Pinpoint the cell where the given text exists, returning its (X, Y) midpoint coordinate. 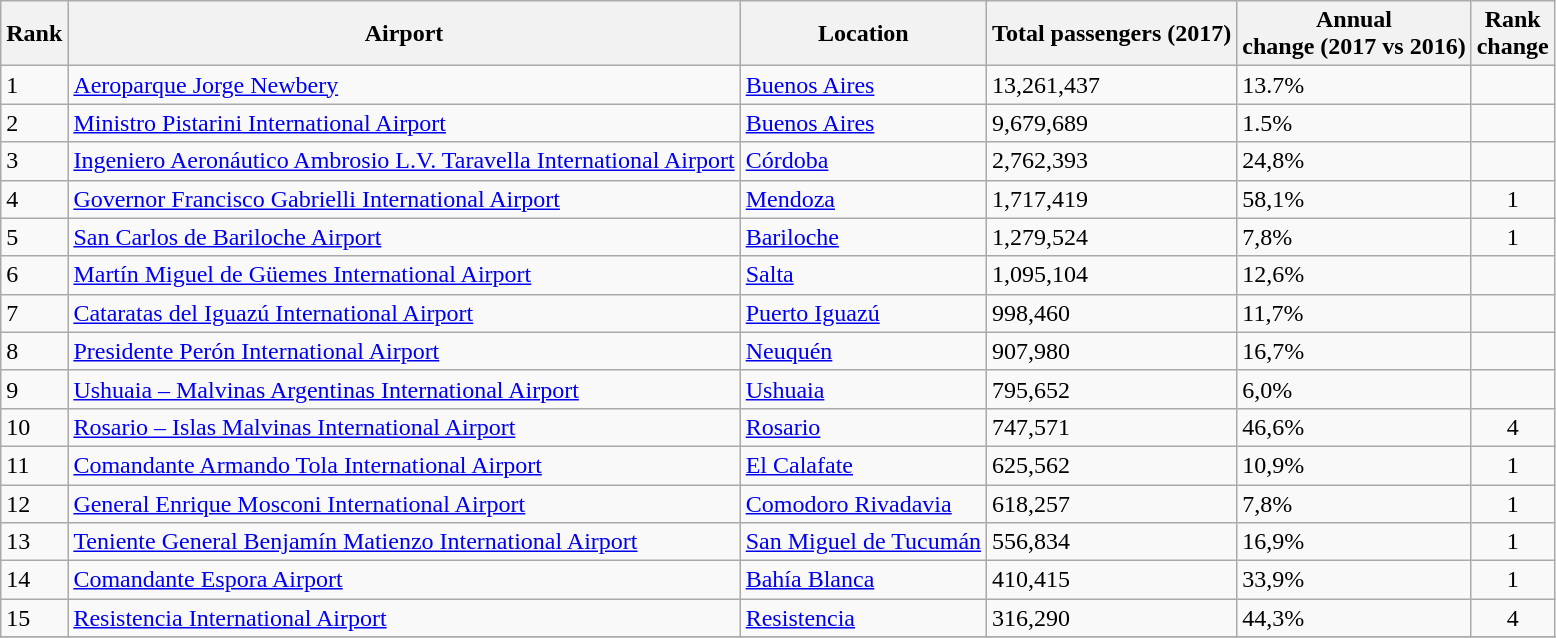
Resistencia International Airport (404, 618)
1,279,524 (1112, 237)
625,562 (1112, 465)
El Calafate (863, 465)
747,571 (1112, 427)
907,980 (1112, 351)
44,3% (1354, 618)
1,717,419 (1112, 199)
10,9% (1354, 465)
Airport (404, 34)
16,7% (1354, 351)
8 (34, 351)
46,6% (1354, 427)
Salta (863, 275)
7 (34, 313)
Teniente General Benjamín Matienzo International Airport (404, 542)
11 (34, 465)
410,415 (1112, 580)
3 (34, 161)
2 (34, 123)
Cataratas del Iguazú International Airport (404, 313)
Bariloche (863, 237)
1,095,104 (1112, 275)
Córdoba (863, 161)
6,0% (1354, 389)
Aeroparque Jorge Newbery (404, 85)
San Carlos de Bariloche Airport (404, 237)
5 (34, 237)
6 (34, 275)
Bahía Blanca (863, 580)
Rank (34, 34)
Annualchange (2017 vs 2016) (1354, 34)
Rosario (863, 427)
Rankchange (1512, 34)
618,257 (1112, 503)
Mendoza (863, 199)
Ministro Pistarini International Airport (404, 123)
13 (34, 542)
9 (34, 389)
General Enrique Mosconi International Airport (404, 503)
Comodoro Rivadavia (863, 503)
2,762,393 (1112, 161)
33,9% (1354, 580)
13.7% (1354, 85)
Ushuaia (863, 389)
15 (34, 618)
316,290 (1112, 618)
Governor Francisco Gabrielli International Airport (404, 199)
San Miguel de Tucumán (863, 542)
Martín Miguel de Güemes International Airport (404, 275)
12 (34, 503)
Location (863, 34)
12,6% (1354, 275)
Neuquén (863, 351)
13,261,437 (1112, 85)
795,652 (1112, 389)
9,679,689 (1112, 123)
Presidente Perón International Airport (404, 351)
11,7% (1354, 313)
14 (34, 580)
16,9% (1354, 542)
Ushuaia – Malvinas Argentinas International Airport (404, 389)
556,834 (1112, 542)
58,1% (1354, 199)
24,8% (1354, 161)
10 (34, 427)
Comandante Espora Airport (404, 580)
Resistencia (863, 618)
Rosario – Islas Malvinas International Airport (404, 427)
Puerto Iguazú (863, 313)
Comandante Armando Tola International Airport (404, 465)
Total passengers (2017) (1112, 34)
Ingeniero Aeronáutico Ambrosio L.V. Taravella International Airport (404, 161)
1.5% (1354, 123)
998,460 (1112, 313)
